Scan for the cell matching the given text and deliver its [X, Y] coordinate at center. 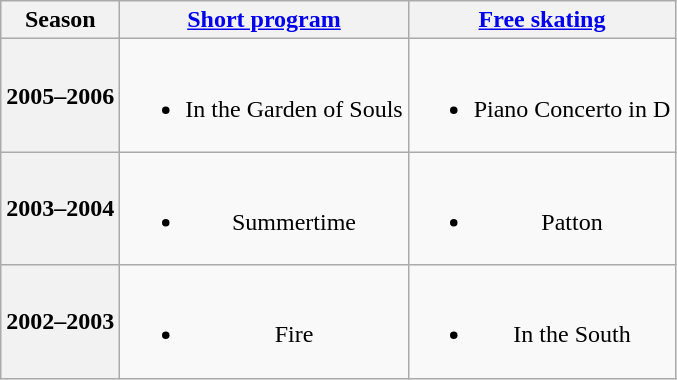
In the South [542, 322]
Season [60, 20]
Summertime [264, 208]
Short program [264, 20]
In the Garden of Souls [264, 96]
Patton [542, 208]
2003–2004 [60, 208]
Free skating [542, 20]
2005–2006 [60, 96]
Piano Concerto in D [542, 96]
Fire [264, 322]
2002–2003 [60, 322]
